From the cell containing the given text, extract its center point as [X, Y] coordinate. 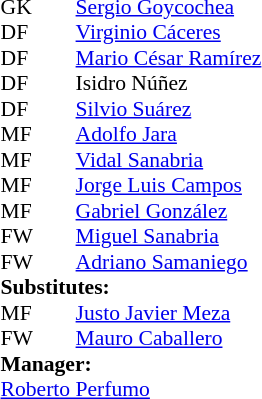
Isidro Núñez [169, 83]
Adriano Samaniego [169, 262]
Mario César Ramírez [169, 58]
Manager: [132, 364]
Gabriel González [169, 211]
Adolfo Jara [169, 135]
Justo Javier Meza [169, 313]
Silvio Suárez [169, 109]
Vidal Sanabria [169, 160]
Substitutes: [132, 287]
Mauro Caballero [169, 339]
Virginio Cáceres [169, 33]
Jorge Luis Campos [169, 185]
Miguel Sanabria [169, 237]
